Search for the cell housing the specified text and yield its [X, Y] center coordinate. 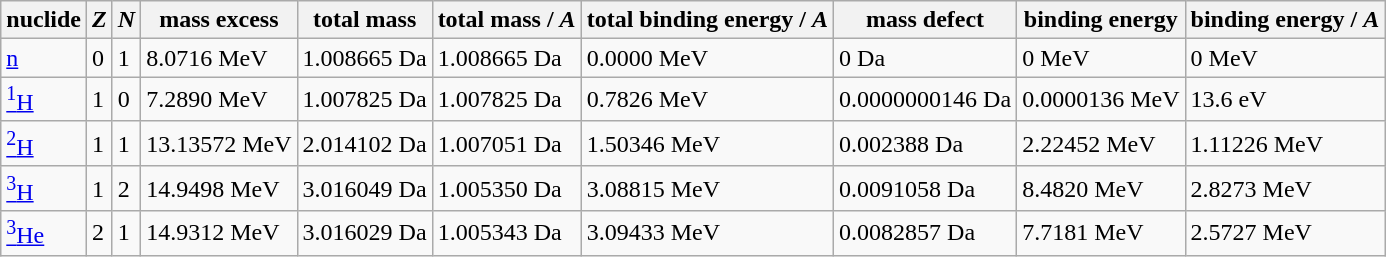
1.007051 Da [506, 144]
3H [44, 188]
2.014102 Da [364, 144]
total binding energy / A [707, 20]
2H [44, 144]
binding energy / A [1285, 20]
14.9312 MeV [219, 234]
2.8273 MeV [1285, 188]
2.5727 MeV [1285, 234]
0.002388 Da [926, 144]
0 Da [926, 58]
7.7181 MeV [1101, 234]
3.09433 MeV [707, 234]
1.50346 MeV [707, 144]
1.11226 MeV [1285, 144]
7.2890 MeV [219, 100]
13.6 eV [1285, 100]
binding energy [1101, 20]
1H [44, 100]
3.016049 Da [364, 188]
13.13572 MeV [219, 144]
14.9498 MeV [219, 188]
3.016029 Da [364, 234]
total mass [364, 20]
0.0000136 MeV [1101, 100]
0.0082857 Da [926, 234]
n [44, 58]
3.08815 MeV [707, 188]
Z [100, 20]
3He [44, 234]
8.0716 MeV [219, 58]
0.7826 MeV [707, 100]
total mass / A [506, 20]
mass excess [219, 20]
0.0000000146 Da [926, 100]
1.005350 Da [506, 188]
1.005343 Da [506, 234]
mass defect [926, 20]
8.4820 MeV [1101, 188]
2.22452 MeV [1101, 144]
nuclide [44, 20]
0.0000 MeV [707, 58]
N [126, 20]
0.0091058 Da [926, 188]
